For the text-containing cell, return its midpoint in (x, y) coordinate format. 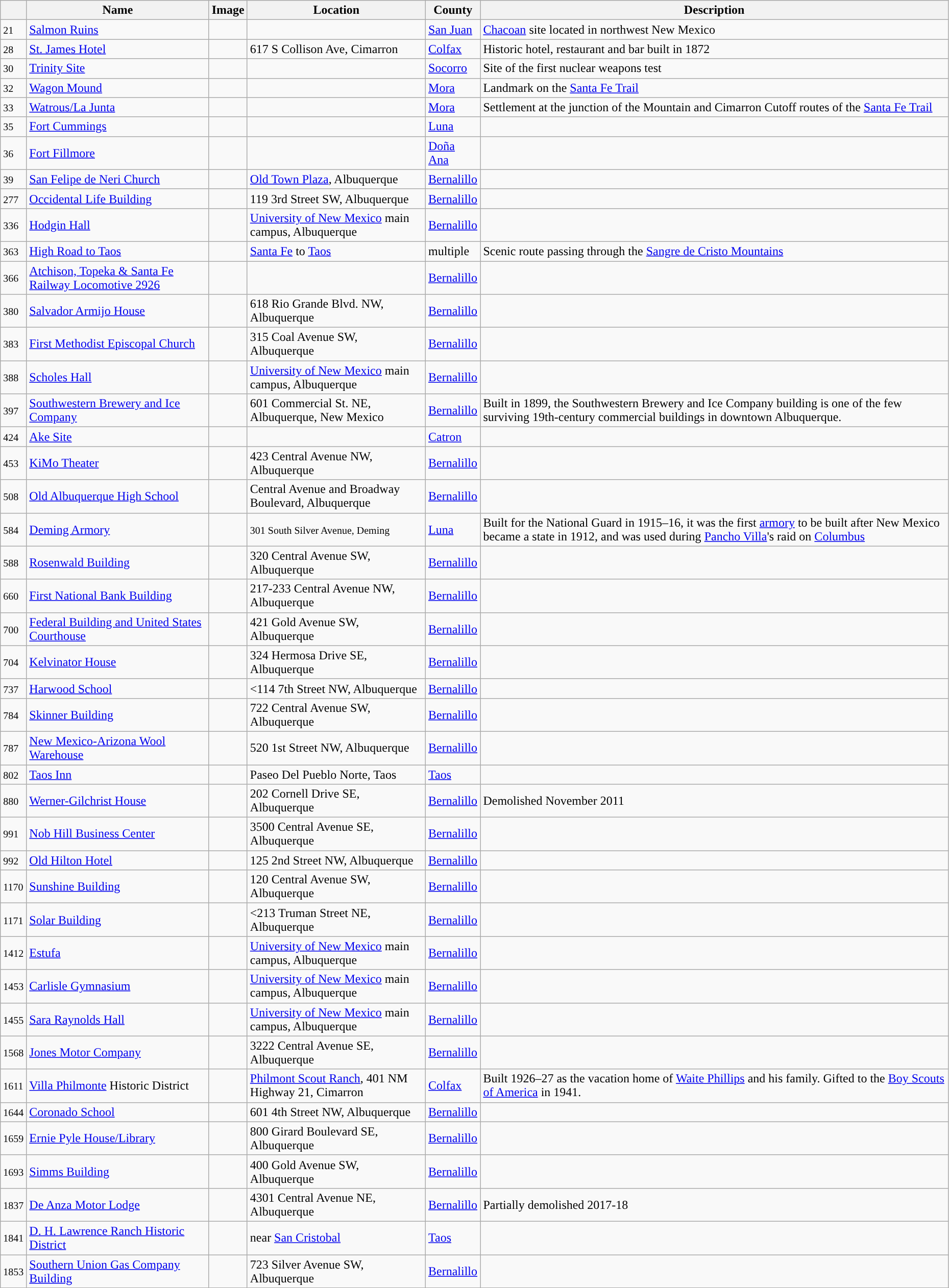
Carlisle Gymnasium (117, 986)
D. H. Lawrence Ranch Historic District (117, 1238)
660 (13, 596)
Settlement at the junction of the Mountain and Cimarron Cutoff routes of the Santa Fe Trail (714, 107)
Chacoan site located in northwest New Mexico (714, 30)
400 Gold Avenue SW, Albuquerque (336, 1172)
1841 (13, 1238)
Coronado School (117, 1112)
32 (13, 88)
3222 Central Avenue SE, Albuquerque (336, 1052)
787 (13, 748)
1412 (13, 953)
First National Bank Building (117, 596)
301 South Silver Avenue, Deming (336, 530)
601 4th Street NW, Albuquerque (336, 1112)
125 2nd Street NW, Albuquerque (336, 860)
388 (13, 378)
3500 Central Avenue SE, Albuquerque (336, 834)
<114 7th Street NW, Albuquerque (336, 688)
Santa Fe to Taos (336, 251)
Taos Inn (117, 774)
601 Commercial St. NE, Albuquerque, New Mexico (336, 410)
Paseo Del Pueblo Norte, Taos (336, 774)
723 Silver Avenue SW, Albuquerque (336, 1271)
Fort Cummings (117, 127)
617 S Collison Ave, Cimarron (336, 49)
453 (13, 463)
277 (13, 199)
Occidental Life Building (117, 199)
363 (13, 251)
737 (13, 688)
High Road to Taos (117, 251)
800 Girard Boulevard SE, Albuquerque (336, 1138)
San Felipe de Neri Church (117, 179)
Old Albuquerque High School (117, 496)
202 Cornell Drive SE, Albuquerque (336, 801)
Ernie Pyle House/Library (117, 1138)
704 (13, 662)
Southern Union Gas Company Building (117, 1271)
Image (228, 10)
802 (13, 774)
Salvador Armijo House (117, 311)
Trinity Site (117, 68)
Deming Armory (117, 530)
Rosenwald Building (117, 562)
Landmark on the Santa Fe Trail (714, 88)
366 (13, 278)
4301 Central Avenue NE, Albuquerque (336, 1204)
Catron (453, 437)
1659 (13, 1138)
992 (13, 860)
588 (13, 562)
119 3rd Street SW, Albuquerque (336, 199)
Old Town Plaza, Albuquerque (336, 179)
New Mexico-Arizona Wool Warehouse (117, 748)
423 Central Avenue NW, Albuquerque (336, 463)
Scholes Hall (117, 378)
1455 (13, 1020)
Watrous/La Junta (117, 107)
21 (13, 30)
1611 (13, 1086)
Southwestern Brewery and Ice Company (117, 410)
991 (13, 834)
KiMo Theater (117, 463)
397 (13, 410)
Villa Philmonte Historic District (117, 1086)
618 Rio Grande Blvd. NW, Albuquerque (336, 311)
Demolished November 2011 (714, 801)
1644 (13, 1112)
Scenic route passing through the Sangre de Cristo Mountains (714, 251)
Fort Fillmore (117, 153)
39 (13, 179)
33 (13, 107)
Jones Motor Company (117, 1052)
28 (13, 49)
Kelvinator House (117, 662)
1568 (13, 1052)
Old Hilton Hotel (117, 860)
784 (13, 714)
multiple (453, 251)
San Juan (453, 30)
Nob Hill Business Center (117, 834)
700 (13, 629)
508 (13, 496)
1853 (13, 1271)
383 (13, 344)
880 (13, 801)
Historic hotel, restaurant and bar built in 1872 (714, 49)
Hodgin Hall (117, 225)
1693 (13, 1172)
First Methodist Episcopal Church (117, 344)
1453 (13, 986)
County (453, 10)
520 1st Street NW, Albuquerque (336, 748)
Simms Building (117, 1172)
Skinner Building (117, 714)
Atchison, Topeka & Santa Fe Railway Locomotive 2926 (117, 278)
584 (13, 530)
De Anza Motor Lodge (117, 1204)
722 Central Avenue SW, Albuquerque (336, 714)
near San Cristobal (336, 1238)
324 Hermosa Drive SE, Albuquerque (336, 662)
Sunshine Building (117, 887)
Central Avenue and Broadway Boulevard, Albuquerque (336, 496)
380 (13, 311)
1837 (13, 1204)
424 (13, 437)
Solar Building (117, 920)
315 Coal Avenue SW, Albuquerque (336, 344)
Site of the first nuclear weapons test (714, 68)
Sara Raynolds Hall (117, 1020)
120 Central Avenue SW, Albuquerque (336, 887)
336 (13, 225)
320 Central Avenue SW, Albuquerque (336, 562)
1170 (13, 887)
Socorro (453, 68)
Name (117, 10)
St. James Hotel (117, 49)
30 (13, 68)
Wagon Mound (117, 88)
Harwood School (117, 688)
421 Gold Avenue SW, Albuquerque (336, 629)
Partially demolished 2017-18 (714, 1204)
Salmon Ruins (117, 30)
Estufa (117, 953)
1171 (13, 920)
Federal Building and United States Courthouse (117, 629)
Ake Site (117, 437)
<213 Truman Street NE, Albuquerque (336, 920)
36 (13, 153)
Built 1926–27 as the vacation home of Waite Phillips and his family. Gifted to the Boy Scouts of America in 1941. (714, 1086)
Philmont Scout Ranch, 401 NM Highway 21, Cimarron (336, 1086)
Description (714, 10)
Doña Ana (453, 153)
Werner-Gilchrist House (117, 801)
Location (336, 10)
217-233 Central Avenue NW, Albuquerque (336, 596)
35 (13, 127)
